Return (x, y) of the center of cell containing provided text 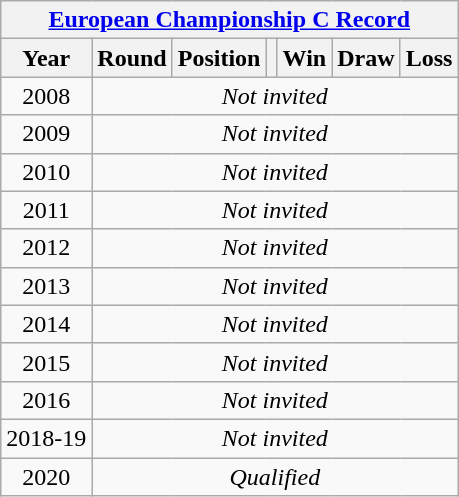
2009 (46, 134)
2012 (46, 248)
2016 (46, 400)
2015 (46, 362)
European Championship C Record (230, 20)
Position (219, 58)
2014 (46, 324)
Year (46, 58)
2020 (46, 477)
Round (132, 58)
2008 (46, 96)
2010 (46, 172)
2013 (46, 286)
2011 (46, 210)
Loss (429, 58)
Draw (366, 58)
2018-19 (46, 438)
Win (304, 58)
Qualified (275, 477)
